Return the (x, y) coordinate for the center point of the cell that contains the specified text.  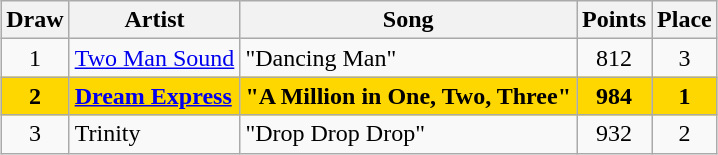
Artist (154, 20)
"A Million in One, Two, Three" (408, 96)
984 (614, 96)
Draw (35, 20)
Points (614, 20)
"Dancing Man" (408, 58)
Two Man Sound (154, 58)
Trinity (154, 134)
812 (614, 58)
Place (685, 20)
Dream Express (154, 96)
Song (408, 20)
932 (614, 134)
"Drop Drop Drop" (408, 134)
